Search for the cell housing the specified text and yield its (x, y) center coordinate. 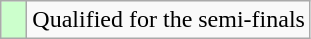
Qualified for the semi-finals (169, 20)
